Provide the [X, Y] coordinate of the cell's center where the given text is located.  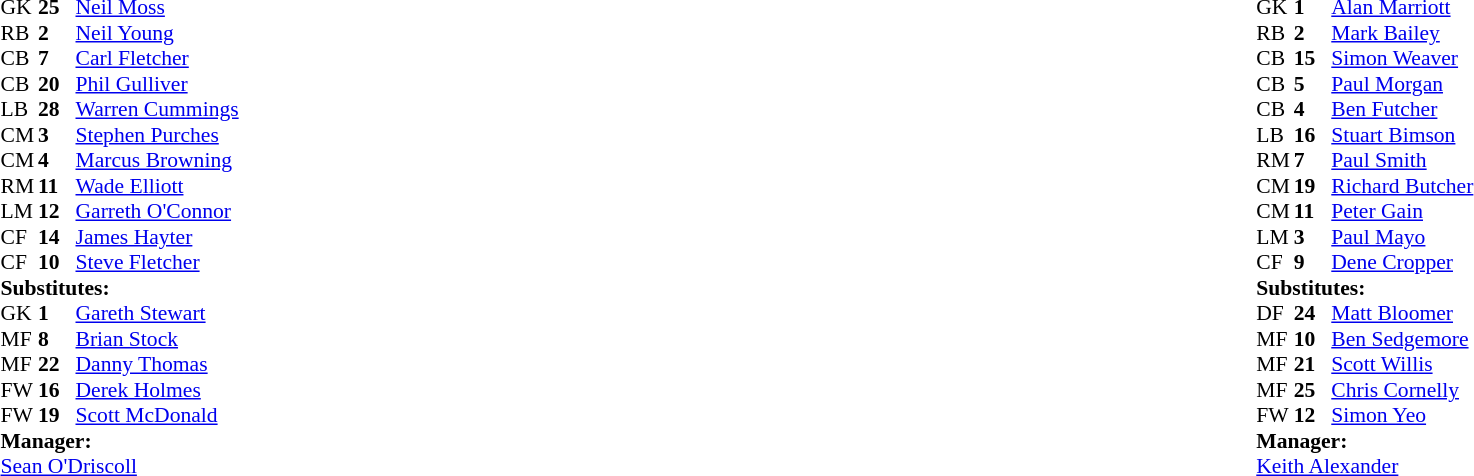
James Hayter [158, 237]
Matt Bloomer [1402, 313]
Simon Weaver [1402, 59]
24 [1313, 313]
Paul Morgan [1402, 84]
8 [57, 339]
Dene Cropper [1402, 263]
Neil Young [158, 33]
25 [1313, 390]
Garreth O'Connor [158, 211]
22 [57, 365]
Peter Gain [1402, 211]
Paul Mayo [1402, 237]
Scott Willis [1402, 365]
5 [1313, 84]
Warren Cummings [158, 109]
Mark Bailey [1402, 33]
Steve Fletcher [158, 263]
Scott McDonald [158, 415]
Stuart Bimson [1402, 135]
20 [57, 84]
Ben Sedgemore [1402, 339]
Derek Holmes [158, 390]
Simon Yeo [1402, 415]
1 [57, 313]
GK [19, 313]
9 [1313, 263]
Wade Elliott [158, 186]
21 [1313, 365]
Gareth Stewart [158, 313]
14 [57, 237]
Stephen Purches [158, 135]
Richard Butcher [1402, 186]
Danny Thomas [158, 365]
Carl Fletcher [158, 59]
DF [1275, 313]
Brian Stock [158, 339]
Chris Cornelly [1402, 390]
Marcus Browning [158, 161]
Ben Futcher [1402, 109]
28 [57, 109]
15 [1313, 59]
Phil Gulliver [158, 84]
Paul Smith [1402, 161]
